Scan for the cell matching the given text and deliver its [X, Y] coordinate at center. 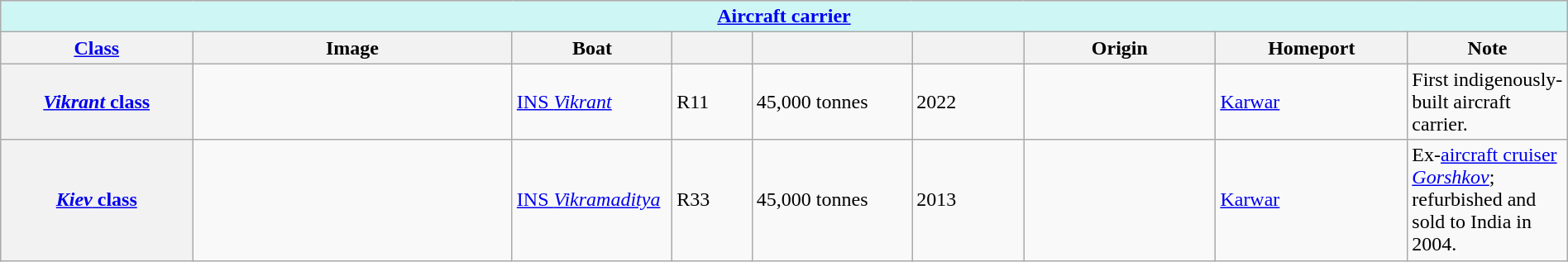
Class [97, 48]
Image [352, 48]
Homeport [1312, 48]
Kiev class [97, 200]
Note [1487, 48]
R11 [713, 102]
Origin [1120, 48]
First indigenously-built aircraft carrier. [1487, 102]
R33 [713, 200]
Ex-aircraft cruiser Gorshkov; refurbished and sold to India in 2004. [1487, 200]
2022 [968, 102]
Boat [592, 48]
Aircraft carrier [784, 17]
INS Vikrant [592, 102]
2013 [968, 200]
Vikrant class [97, 102]
INS Vikramaditya [592, 200]
